Determine the (X, Y) coordinate at the center of the cell enclosing the given text.  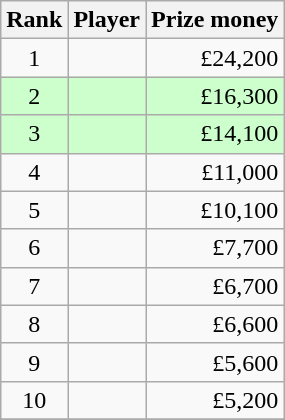
10 (34, 400)
8 (34, 324)
£10,100 (215, 210)
5 (34, 210)
7 (34, 286)
£6,700 (215, 286)
£5,600 (215, 362)
6 (34, 248)
Player (107, 20)
1 (34, 58)
£11,000 (215, 172)
£7,700 (215, 248)
Rank (34, 20)
4 (34, 172)
£5,200 (215, 400)
3 (34, 134)
£14,100 (215, 134)
£16,300 (215, 96)
2 (34, 96)
£24,200 (215, 58)
Prize money (215, 20)
£6,600 (215, 324)
9 (34, 362)
